Determine the (x, y) coordinate at the center of the cell enclosing the given text.  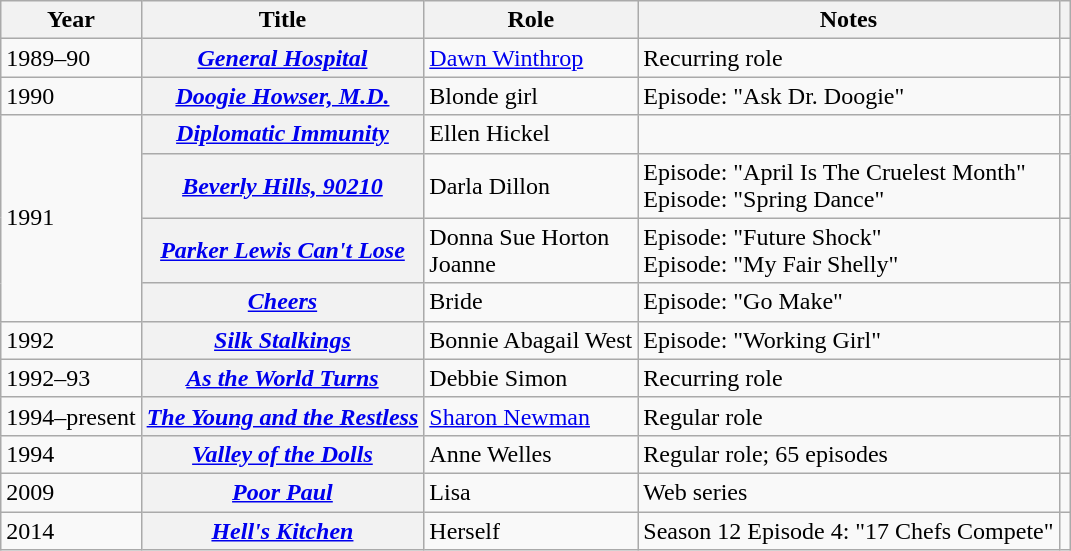
Silk Stalkings (282, 340)
1994–present (71, 416)
Bride (531, 302)
Sharon Newman (531, 416)
Parker Lewis Can't Lose (282, 250)
Episode: "Future Shock"Episode: "My Fair Shelly" (848, 250)
Regular role; 65 episodes (848, 454)
Herself (531, 531)
1994 (71, 454)
Lisa (531, 492)
1992 (71, 340)
As the World Turns (282, 378)
Ellen Hickel (531, 134)
Beverly Hills, 90210 (282, 186)
2014 (71, 531)
2009 (71, 492)
Year (71, 20)
1992–93 (71, 378)
Debbie Simon (531, 378)
Doogie Howser, M.D. (282, 96)
Hell's Kitchen (282, 531)
Diplomatic Immunity (282, 134)
Web series (848, 492)
Notes (848, 20)
Regular role (848, 416)
Valley of the Dolls (282, 454)
Blonde girl (531, 96)
Dawn Winthrop (531, 58)
General Hospital (282, 58)
Cheers (282, 302)
Episode: "Working Girl" (848, 340)
The Young and the Restless (282, 416)
Bonnie Abagail West (531, 340)
Donna Sue HortonJoanne (531, 250)
Darla Dillon (531, 186)
1989–90 (71, 58)
1990 (71, 96)
Title (282, 20)
Role (531, 20)
Anne Welles (531, 454)
Episode: "April Is The Cruelest Month"Episode: "Spring Dance" (848, 186)
Episode: "Ask Dr. Doogie" (848, 96)
1991 (71, 218)
Season 12 Episode 4: "17 Chefs Compete" (848, 531)
Episode: "Go Make" (848, 302)
Poor Paul (282, 492)
